Capture the cell that displays the provided text and extract its (x, y) central coordinate. 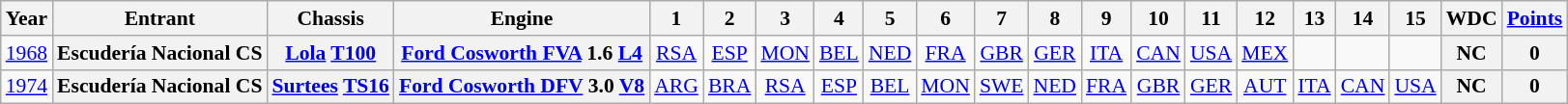
12 (1265, 18)
3 (784, 18)
5 (890, 18)
Ford Cosworth FVA 1.6 L4 (522, 53)
14 (1363, 18)
BRA (730, 87)
10 (1158, 18)
Lola T100 (330, 53)
Ford Cosworth DFV 3.0 V8 (522, 87)
4 (839, 18)
1 (676, 18)
SWE (1002, 87)
AUT (1265, 87)
Year (27, 18)
Surtees TS16 (330, 87)
Engine (522, 18)
11 (1212, 18)
MEX (1265, 53)
Points (1535, 18)
8 (1055, 18)
7 (1002, 18)
6 (945, 18)
Entrant (159, 18)
WDC (1472, 18)
ARG (676, 87)
9 (1106, 18)
15 (1414, 18)
1974 (27, 87)
Chassis (330, 18)
1968 (27, 53)
13 (1314, 18)
2 (730, 18)
